Pinpoint the cell where the given text exists, returning its [x, y] midpoint coordinate. 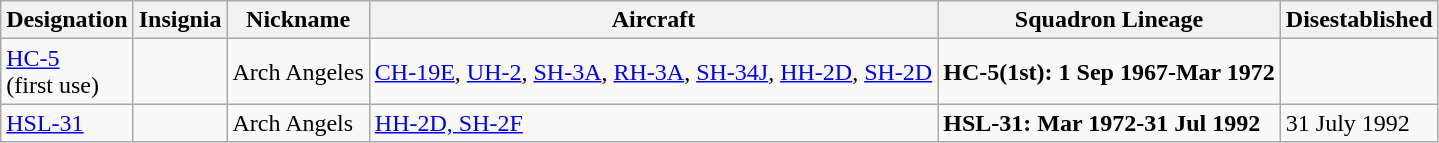
Arch Angeles [298, 72]
Disestablished [1359, 20]
HSL-31: Mar 1972-31 Jul 1992 [1110, 123]
31 July 1992 [1359, 123]
HC-5(first use) [67, 72]
Aircraft [653, 20]
HC-5(1st): 1 Sep 1967-Mar 1972 [1110, 72]
Nickname [298, 20]
CH-19E, UH-2, SH-3A, RH-3A, SH-34J, HH-2D, SH-2D [653, 72]
Insignia [180, 20]
Arch Angels [298, 123]
Squadron Lineage [1110, 20]
Designation [67, 20]
HH-2D, SH-2F [653, 123]
HSL-31 [67, 123]
